From the cell containing the given text, extract its center point as (x, y) coordinate. 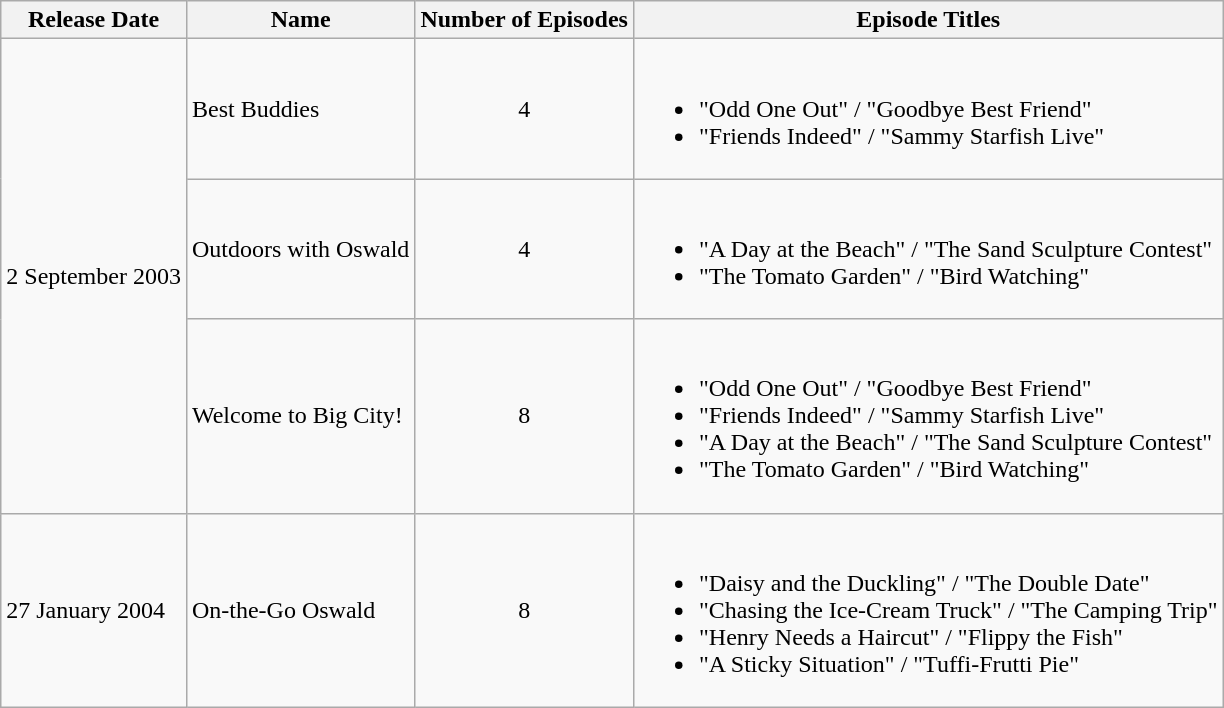
"A Day at the Beach" / "The Sand Sculpture Contest""The Tomato Garden" / "Bird Watching" (928, 249)
Welcome to Big City! (300, 416)
Name (300, 20)
2 September 2003 (94, 276)
On-the-Go Oswald (300, 610)
Outdoors with Oswald (300, 249)
Best Buddies (300, 109)
27 January 2004 (94, 610)
Release Date (94, 20)
Episode Titles (928, 20)
Number of Episodes (524, 20)
"Odd One Out" / "Goodbye Best Friend""Friends Indeed" / "Sammy Starfish Live" (928, 109)
